Search for the cell housing the specified text and yield its [x, y] center coordinate. 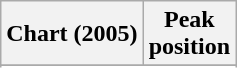
Chart (2005) [72, 34]
Peak position [189, 34]
